Search for the cell housing the specified text and yield its [x, y] center coordinate. 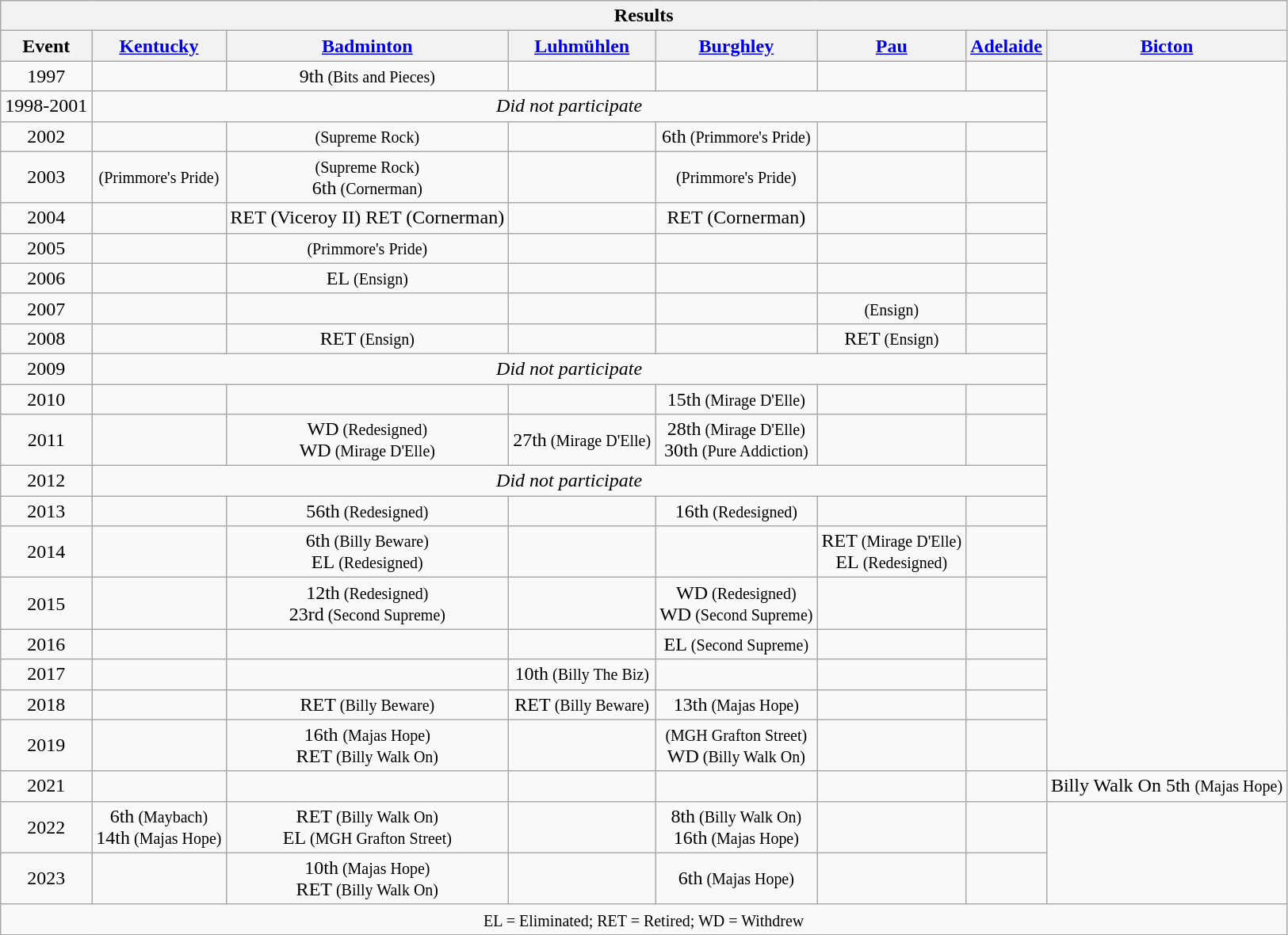
Kentucky [159, 46]
2023 [46, 878]
EL (Second Supreme) [736, 644]
Burghley [736, 46]
RET (Mirage D'Elle)EL (Redesigned) [892, 551]
Luhmühlen [582, 46]
2013 [46, 511]
2002 [46, 136]
2011 [46, 441]
8th (Billy Walk On)16th (Majas Hope) [736, 827]
2021 [46, 786]
RET (Cornerman) [736, 218]
Bicton [1167, 46]
2017 [46, 674]
15th (Mirage D'Elle) [736, 399]
2014 [46, 551]
2022 [46, 827]
2008 [46, 338]
Pau [892, 46]
(Supreme Rock)6th (Cornerman) [368, 177]
2019 [46, 745]
RET (Billy Walk On)EL (MGH Grafton Street) [368, 827]
(Supreme Rock) [368, 136]
2005 [46, 248]
1998-2001 [46, 106]
16th (Redesigned) [736, 511]
Adelaide [1007, 46]
(MGH Grafton Street)WD (Billy Walk On) [736, 745]
Results [644, 16]
13th (Majas Hope) [736, 704]
6th (Primmore's Pride) [736, 136]
RET (Viceroy II) RET (Cornerman) [368, 218]
10th (Billy The Biz) [582, 674]
2004 [46, 218]
2010 [46, 399]
9th (Bits and Pieces) [368, 76]
2016 [46, 644]
12th (Redesigned)23rd (Second Supreme) [368, 604]
16th (Majas Hope)RET (Billy Walk On) [368, 745]
EL (Ensign) [368, 278]
27th (Mirage D'Elle) [582, 441]
1997 [46, 76]
56th (Redesigned) [368, 511]
2009 [46, 368]
2003 [46, 177]
2007 [46, 308]
6th (Majas Hope) [736, 878]
2015 [46, 604]
(Ensign) [892, 308]
Badminton [368, 46]
WD (Redesigned)WD (Second Supreme) [736, 604]
10th (Majas Hope)RET (Billy Walk On) [368, 878]
2012 [46, 481]
28th (Mirage D'Elle)30th (Pure Addiction) [736, 441]
WD (Redesigned)WD (Mirage D'Elle) [368, 441]
6th (Billy Beware)EL (Redesigned) [368, 551]
2006 [46, 278]
Billy Walk On 5th (Majas Hope) [1167, 786]
Event [46, 46]
6th (Maybach)14th (Majas Hope) [159, 827]
EL = Eliminated; RET = Retired; WD = Withdrew [644, 919]
2018 [46, 704]
